Output the (x, y) coordinate of the center of the cell containing the given text.  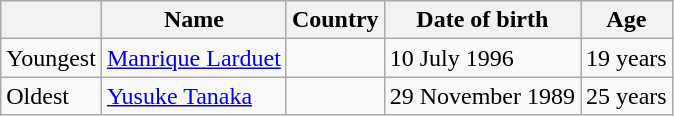
Name (194, 20)
Date of birth (482, 20)
Manrique Larduet (194, 58)
Oldest (52, 96)
19 years (626, 58)
Country (335, 20)
Youngest (52, 58)
Yusuke Tanaka (194, 96)
25 years (626, 96)
29 November 1989 (482, 96)
10 July 1996 (482, 58)
Age (626, 20)
